Identify which cell holds the provided text, then report its [x, y] central coordinate. 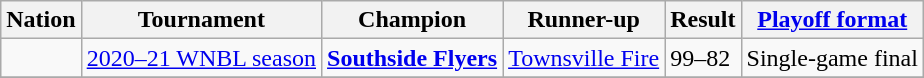
Single-game final [832, 58]
Runner-up [584, 20]
Playoff format [832, 20]
Nation [41, 20]
Southside Flyers [412, 58]
Tournament [201, 20]
Champion [412, 20]
2020–21 WNBL season [201, 58]
99–82 [703, 58]
Result [703, 20]
Townsville Fire [584, 58]
